Search for the cell housing the specified text and yield its (X, Y) center coordinate. 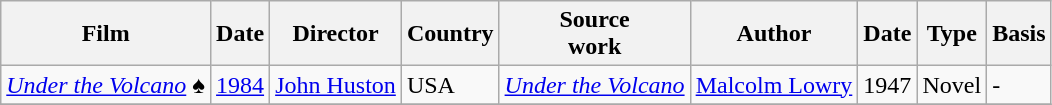
Type (952, 34)
Malcolm Lowry (774, 85)
Under the Volcano (594, 85)
John Huston (336, 85)
- (1019, 85)
Sourcework (594, 34)
Country (450, 34)
Novel (952, 85)
Under the Volcano ♠ (106, 85)
Director (336, 34)
Author (774, 34)
Basis (1019, 34)
1947 (888, 85)
USA (450, 85)
Film (106, 34)
1984 (240, 85)
